Return [X, Y] of the center of cell containing provided text 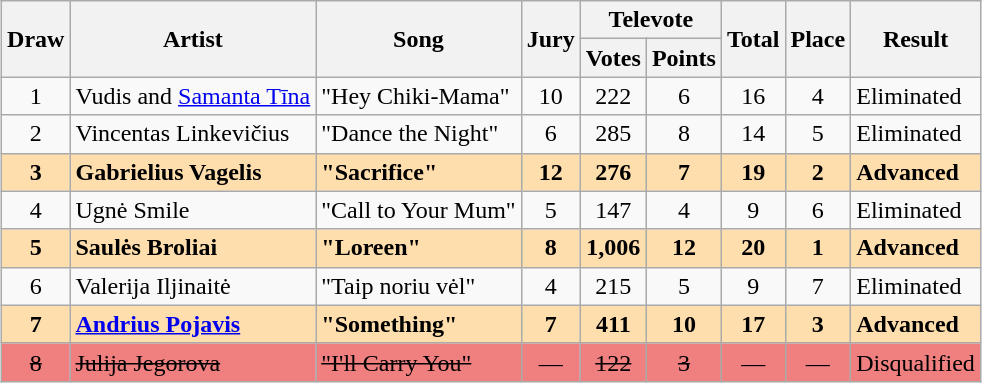
Televote [650, 20]
Result [916, 39]
"Loreen" [418, 248]
Gabrielius Vagelis [193, 172]
"Hey Chiki-Mama" [418, 96]
Place [818, 39]
276 [613, 172]
Ugnė Smile [193, 210]
"Dance the Night" [418, 134]
"Something" [418, 324]
19 [753, 172]
Disqualified [916, 362]
Artist [193, 39]
Total [753, 39]
1,006 [613, 248]
411 [613, 324]
16 [753, 96]
215 [613, 286]
285 [613, 134]
Valerija Iljinaitė [193, 286]
Draw [36, 39]
Votes [613, 58]
222 [613, 96]
14 [753, 134]
"Call to Your Mum" [418, 210]
"Taip noriu vėl" [418, 286]
"Sacrifice" [418, 172]
Song [418, 39]
Points [684, 58]
Jury [550, 39]
"I'll Carry You" [418, 362]
122 [613, 362]
Julija Jegorova [193, 362]
Saulės Broliai [193, 248]
20 [753, 248]
Vincentas Linkevičius [193, 134]
Andrius Pojavis [193, 324]
Vudis and Samanta Tīna [193, 96]
147 [613, 210]
17 [753, 324]
